Output the (x, y) coordinate of the center of the cell containing the given text.  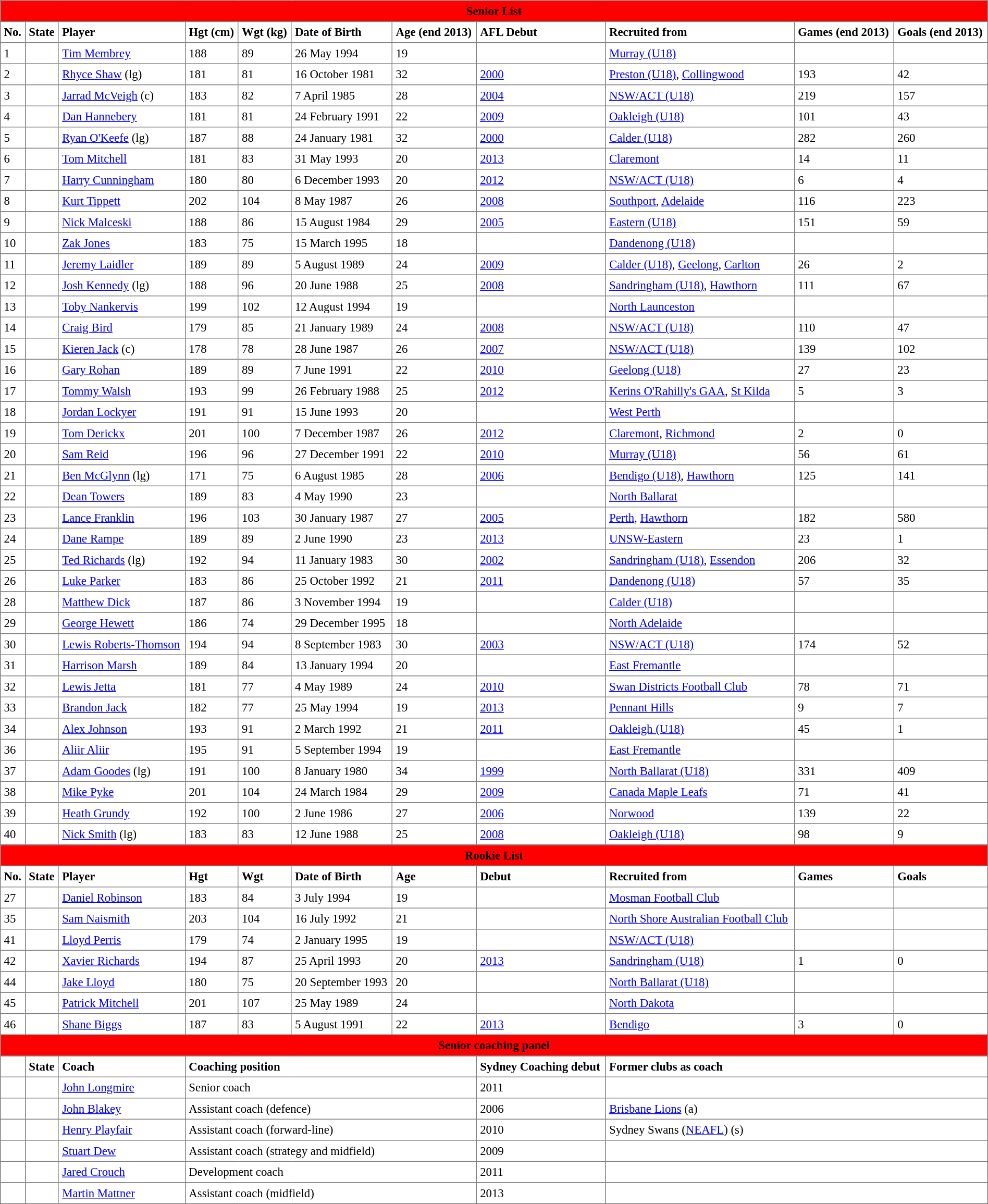
Age (435, 876)
15 June 1993 (342, 412)
17 (13, 391)
260 (941, 138)
174 (844, 644)
Ryan O'Keefe (lg) (122, 138)
111 (844, 285)
30 January 1987 (342, 518)
Kerins O'Rahilly's GAA, St Kilda (700, 391)
Eastern (U18) (700, 222)
Games (844, 876)
36 (13, 750)
5 August 1991 (342, 1024)
Jeremy Laidler (122, 264)
Zak Jones (122, 243)
John Blakey (122, 1109)
56 (844, 454)
Alex Johnson (122, 729)
Kurt Tippett (122, 201)
186 (212, 623)
Stuart Dew (122, 1151)
Aliir Aliir (122, 750)
44 (13, 982)
Assistant coach (strategy and midfield) (331, 1151)
North Dakota (700, 1003)
Southport, Adelaide (700, 201)
Perth, Hawthorn (700, 518)
2 June 1990 (342, 538)
Craig Bird (122, 327)
Games (end 2013) (844, 32)
5 September 1994 (342, 750)
Sam Reid (122, 454)
26 May 1994 (342, 53)
47 (941, 327)
Debut (541, 876)
15 August 1984 (342, 222)
Kieren Jack (c) (122, 349)
61 (941, 454)
Goals (941, 876)
Harry Cunningham (122, 180)
Henry Playfair (122, 1129)
25 May 1989 (342, 1003)
203 (212, 918)
North Ballarat (700, 496)
Dan Hannebery (122, 116)
2004 (541, 95)
Sandringham (U18), Essendon (700, 560)
12 August 1994 (342, 306)
116 (844, 201)
2 January 1995 (342, 940)
Coach (122, 1066)
206 (844, 560)
59 (941, 222)
195 (212, 750)
29 December 1995 (342, 623)
Rhyce Shaw (lg) (122, 74)
80 (265, 180)
282 (844, 138)
Age (end 2013) (435, 32)
33 (13, 707)
3 July 1994 (342, 898)
26 February 1988 (342, 391)
Calder (U18), Geelong, Carlton (700, 264)
Gary Rohan (122, 370)
Tim Membrey (122, 53)
31 May 1993 (342, 158)
Wgt (265, 876)
8 September 1983 (342, 644)
Brisbane Lions (a) (796, 1109)
Shane Biggs (122, 1024)
12 June 1988 (342, 834)
Patrick Mitchell (122, 1003)
Jared Crouch (122, 1172)
Mosman Football Club (700, 898)
Tom Derickx (122, 433)
Lloyd Perris (122, 940)
7 December 1987 (342, 433)
46 (13, 1024)
43 (941, 116)
Pennant Hills (700, 707)
25 April 1993 (342, 961)
223 (941, 201)
Toby Nankervis (122, 306)
110 (844, 327)
6 December 1993 (342, 180)
Josh Kennedy (lg) (122, 285)
8 May 1987 (342, 201)
Mike Pyke (122, 792)
52 (941, 644)
Martin Mattner (122, 1193)
Hgt (cm) (212, 32)
24 March 1984 (342, 792)
13 January 1994 (342, 665)
Bendigo (700, 1024)
Adam Goodes (lg) (122, 771)
George Hewett (122, 623)
Dane Rampe (122, 538)
Jake Lloyd (122, 982)
24 January 1981 (342, 138)
178 (212, 349)
Rookie List (494, 855)
Dean Towers (122, 496)
199 (212, 306)
202 (212, 201)
Jordan Lockyer (122, 412)
Lewis Roberts-Thomson (122, 644)
Harrison Marsh (122, 665)
Assistant coach (forward-line) (331, 1129)
Goals (end 2013) (941, 32)
24 February 1991 (342, 116)
Bendigo (U18), Hawthorn (700, 475)
10 (13, 243)
25 May 1994 (342, 707)
Claremont, Richmond (700, 433)
Ted Richards (lg) (122, 560)
Sydney Coaching debut (541, 1066)
2 March 1992 (342, 729)
103 (265, 518)
Heath Grundy (122, 813)
57 (844, 581)
87 (265, 961)
409 (941, 771)
Nick Malceski (122, 222)
39 (13, 813)
Xavier Richards (122, 961)
Lance Franklin (122, 518)
Sandringham (U18) (700, 961)
88 (265, 138)
5 August 1989 (342, 264)
27 December 1991 (342, 454)
Ben McGlynn (lg) (122, 475)
Nick Smith (lg) (122, 834)
Senior coach (331, 1087)
141 (941, 475)
82 (265, 95)
Brandon Jack (122, 707)
Tom Mitchell (122, 158)
Norwood (700, 813)
28 June 1987 (342, 349)
Senior List (494, 11)
Jarrad McVeigh (c) (122, 95)
25 October 1992 (342, 581)
Sam Naismith (122, 918)
Sydney Swans (NEAFL) (s) (796, 1129)
1999 (541, 771)
21 January 1989 (342, 327)
20 June 1988 (342, 285)
101 (844, 116)
15 March 1995 (342, 243)
12 (13, 285)
85 (265, 327)
Tommy Walsh (122, 391)
North Adelaide (700, 623)
2007 (541, 349)
37 (13, 771)
2002 (541, 560)
Assistant coach (defence) (331, 1109)
4 May 1990 (342, 496)
Coaching position (331, 1066)
Assistant coach (midfield) (331, 1193)
Claremont (700, 158)
6 August 1985 (342, 475)
Former clubs as coach (796, 1066)
North Shore Australian Football Club (700, 918)
John Longmire (122, 1087)
125 (844, 475)
Senior coaching panel (494, 1045)
13 (13, 306)
16 (13, 370)
4 May 1989 (342, 686)
2003 (541, 644)
Luke Parker (122, 581)
38 (13, 792)
331 (844, 771)
16 October 1981 (342, 74)
Geelong (U18) (700, 370)
Swan Districts Football Club (700, 686)
157 (941, 95)
15 (13, 349)
Matthew Dick (122, 602)
AFL Debut (541, 32)
North Launceston (700, 306)
Canada Maple Leafs (700, 792)
171 (212, 475)
West Perth (700, 412)
UNSW-Eastern (700, 538)
107 (265, 1003)
Sandringham (U18), Hawthorn (700, 285)
67 (941, 285)
Hgt (212, 876)
Development coach (331, 1172)
31 (13, 665)
20 September 1993 (342, 982)
Daniel Robinson (122, 898)
8 January 1980 (342, 771)
Wgt (kg) (265, 32)
580 (941, 518)
8 (13, 201)
98 (844, 834)
7 June 1991 (342, 370)
Lewis Jetta (122, 686)
3 November 1994 (342, 602)
2 June 1986 (342, 813)
151 (844, 222)
40 (13, 834)
11 January 1983 (342, 560)
7 April 1985 (342, 95)
219 (844, 95)
99 (265, 391)
Preston (U18), Collingwood (700, 74)
16 July 1992 (342, 918)
